Search for the cell housing the specified text and yield its [X, Y] center coordinate. 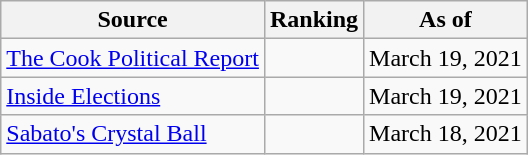
Inside Elections [133, 96]
Source [133, 20]
The Cook Political Report [133, 58]
Ranking [314, 20]
March 18, 2021 [446, 134]
As of [446, 20]
Sabato's Crystal Ball [133, 134]
